Detect which cell encompasses the target text, then output its (X, Y) center coordinate. 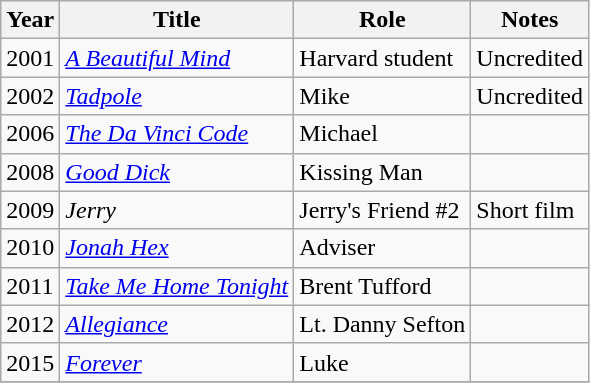
Year (30, 20)
2001 (30, 58)
Short film (530, 210)
2012 (30, 324)
Kissing Man (382, 172)
Good Dick (177, 172)
2002 (30, 96)
A Beautiful Mind (177, 58)
Forever (177, 362)
Mike (382, 96)
Brent Tufford (382, 286)
2010 (30, 248)
2006 (30, 134)
2009 (30, 210)
Take Me Home Tonight (177, 286)
2008 (30, 172)
Michael (382, 134)
Lt. Danny Sefton (382, 324)
Jonah Hex (177, 248)
Notes (530, 20)
Tadpole (177, 96)
The Da Vinci Code (177, 134)
Harvard student (382, 58)
Luke (382, 362)
2015 (30, 362)
2011 (30, 286)
Adviser (382, 248)
Role (382, 20)
Jerry (177, 210)
Title (177, 20)
Allegiance (177, 324)
Jerry's Friend #2 (382, 210)
